Extract the (x, y) coordinate from the center of the cell holding the provided text.  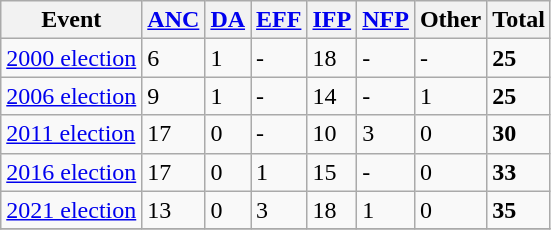
13 (174, 210)
35 (519, 210)
2016 election (72, 172)
15 (332, 172)
ANC (174, 20)
14 (332, 96)
30 (519, 134)
2021 election (72, 210)
9 (174, 96)
2006 election (72, 96)
IFP (332, 20)
2000 election (72, 58)
2011 election (72, 134)
DA (228, 20)
33 (519, 172)
Event (72, 20)
Total (519, 20)
6 (174, 58)
Other (450, 20)
NFP (386, 20)
EFF (279, 20)
10 (332, 134)
